Identify which cell holds the provided text, then report its [X, Y] central coordinate. 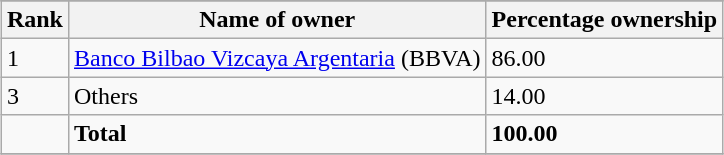
Rank [34, 20]
Name of owner [277, 20]
3 [34, 96]
Others [277, 96]
Percentage ownership [604, 20]
14.00 [604, 96]
86.00 [604, 58]
Total [277, 134]
1 [34, 58]
Banco Bilbao Vizcaya Argentaria (BBVA) [277, 58]
100.00 [604, 134]
